Determine the [X, Y] coordinate at the center of the cell enclosing the given text.  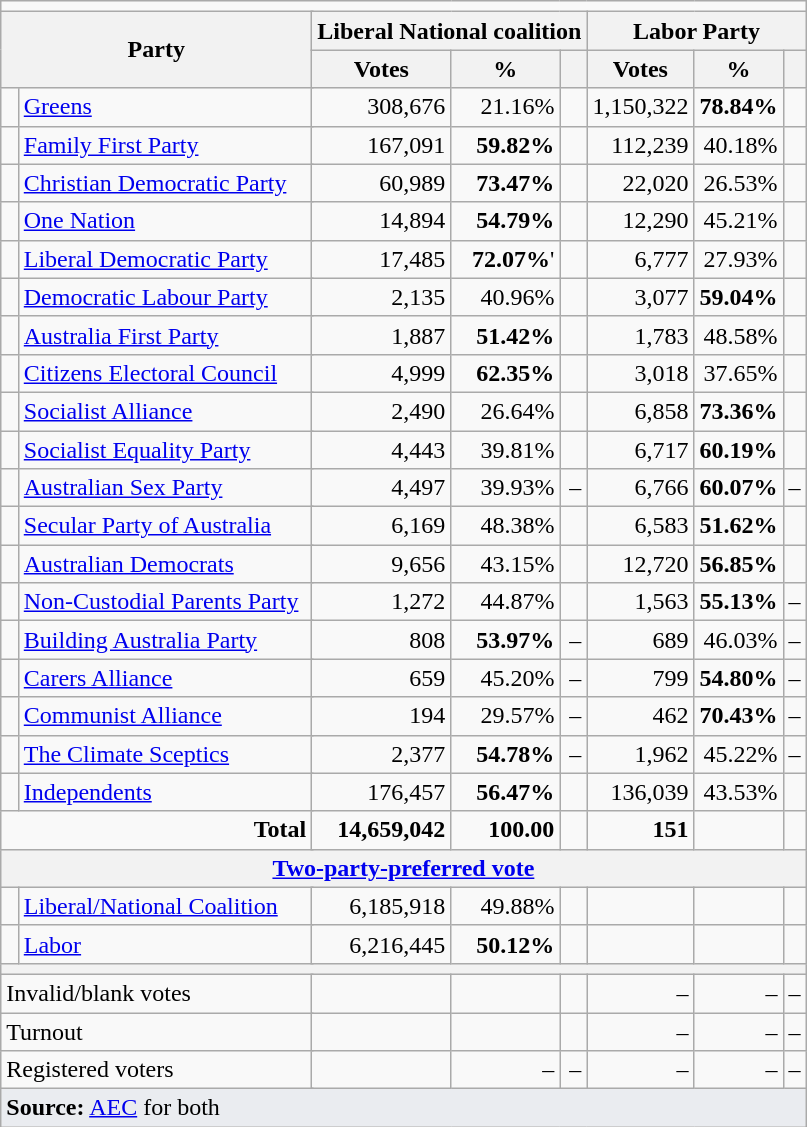
6,777 [640, 259]
Turnout [156, 1031]
51.42% [506, 335]
26.64% [506, 411]
Australian Democrats [165, 564]
54.78% [506, 754]
Democratic Labour Party [165, 297]
54.80% [738, 678]
Party [156, 50]
Socialist Equality Party [165, 449]
462 [640, 716]
Non-Custodial Parents Party [165, 602]
56.47% [506, 792]
6,583 [640, 526]
Christian Democratic Party [165, 183]
Liberal National coalition [450, 31]
56.85% [738, 564]
45.20% [506, 678]
Registered voters [156, 1070]
46.03% [738, 640]
78.84% [738, 107]
26.53% [738, 183]
The Climate Sceptics [165, 754]
Secular Party of Australia [165, 526]
37.65% [738, 373]
6,766 [640, 488]
Invalid/blank votes [156, 993]
14,894 [382, 221]
Labor Party [696, 31]
Family First Party [165, 145]
50.12% [506, 944]
151 [640, 830]
808 [382, 640]
2,490 [382, 411]
4,497 [382, 488]
Total [156, 830]
176,457 [382, 792]
29.57% [506, 716]
17,485 [382, 259]
60.19% [738, 449]
1,962 [640, 754]
2,135 [382, 297]
22,020 [640, 183]
Source: AEC for both [404, 1108]
1,783 [640, 335]
Greens [165, 107]
6,216,445 [382, 944]
194 [382, 716]
Liberal Democratic Party [165, 259]
59.82% [506, 145]
Carers Alliance [165, 678]
308,676 [382, 107]
167,091 [382, 145]
43.15% [506, 564]
2,377 [382, 754]
40.18% [738, 145]
136,039 [640, 792]
4,443 [382, 449]
12,290 [640, 221]
60,989 [382, 183]
70.43% [738, 716]
73.47% [506, 183]
55.13% [738, 602]
6,858 [640, 411]
40.96% [506, 297]
49.88% [506, 906]
43.53% [738, 792]
60.07% [738, 488]
54.79% [506, 221]
4,999 [382, 373]
689 [640, 640]
59.04% [738, 297]
1,887 [382, 335]
53.97% [506, 640]
Australia First Party [165, 335]
1,272 [382, 602]
45.22% [738, 754]
112,239 [640, 145]
Socialist Alliance [165, 411]
27.93% [738, 259]
100.00 [506, 830]
659 [382, 678]
14,659,042 [382, 830]
Building Australia Party [165, 640]
Two-party-preferred vote [404, 868]
799 [640, 678]
48.38% [506, 526]
Australian Sex Party [165, 488]
Communist Alliance [165, 716]
48.58% [738, 335]
44.87% [506, 602]
73.36% [738, 411]
Liberal/National Coalition [165, 906]
Independents [165, 792]
3,077 [640, 297]
1,150,322 [640, 107]
39.93% [506, 488]
12,720 [640, 564]
6,717 [640, 449]
3,018 [640, 373]
9,656 [382, 564]
One Nation [165, 221]
Labor [165, 944]
72.07%' [506, 259]
45.21% [738, 221]
51.62% [738, 526]
6,169 [382, 526]
62.35% [506, 373]
21.16% [506, 107]
39.81% [506, 449]
Citizens Electoral Council [165, 373]
6,185,918 [382, 906]
1,563 [640, 602]
